Extract the [X, Y] coordinate from the center of the cell holding the provided text.  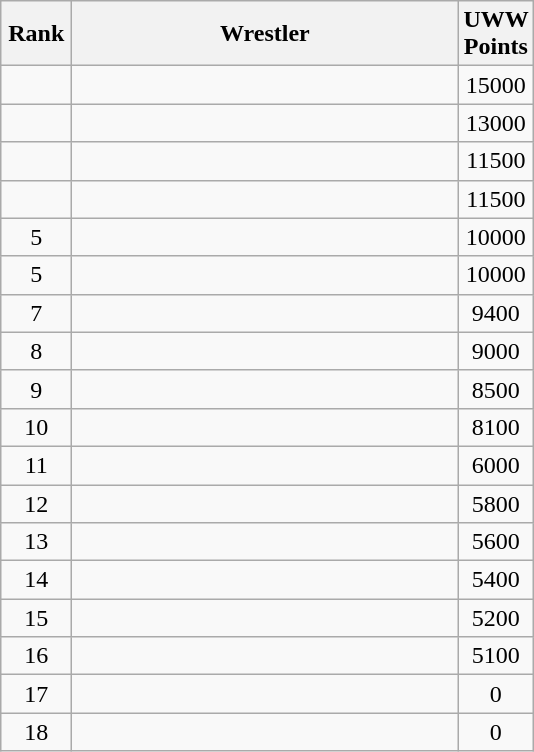
18 [36, 732]
9 [36, 389]
15000 [496, 85]
14 [36, 580]
Wrestler [265, 34]
7 [36, 313]
9400 [496, 313]
5200 [496, 618]
Rank [36, 34]
6000 [496, 465]
8500 [496, 389]
11 [36, 465]
5100 [496, 656]
12 [36, 503]
UWW Points [496, 34]
13000 [496, 123]
16 [36, 656]
5600 [496, 542]
17 [36, 694]
10 [36, 427]
13 [36, 542]
8 [36, 351]
5400 [496, 580]
15 [36, 618]
9000 [496, 351]
8100 [496, 427]
5800 [496, 503]
